Capture the cell that displays the provided text and extract its [x, y] central coordinate. 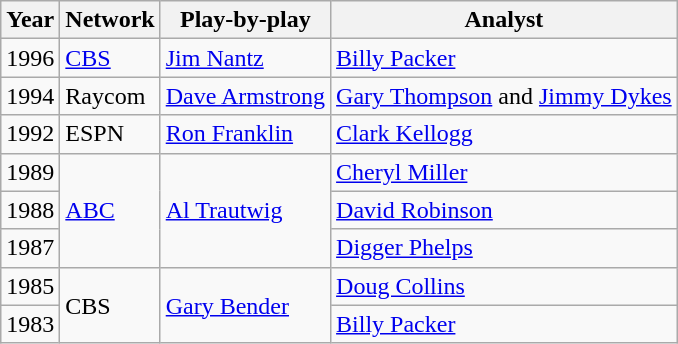
ESPN [110, 134]
1989 [30, 172]
Raycom [110, 96]
Gary Thompson and Jimmy Dykes [504, 96]
Doug Collins [504, 286]
Al Trautwig [245, 210]
ABC [110, 210]
Clark Kellogg [504, 134]
1996 [30, 58]
Digger Phelps [504, 248]
Dave Armstrong [245, 96]
1988 [30, 210]
Cheryl Miller [504, 172]
Year [30, 20]
Network [110, 20]
Gary Bender [245, 305]
1994 [30, 96]
Play-by-play [245, 20]
David Robinson [504, 210]
Jim Nantz [245, 58]
Analyst [504, 20]
1985 [30, 286]
1992 [30, 134]
1983 [30, 324]
Ron Franklin [245, 134]
1987 [30, 248]
